From the cell containing the given text, extract its center point as [x, y] coordinate. 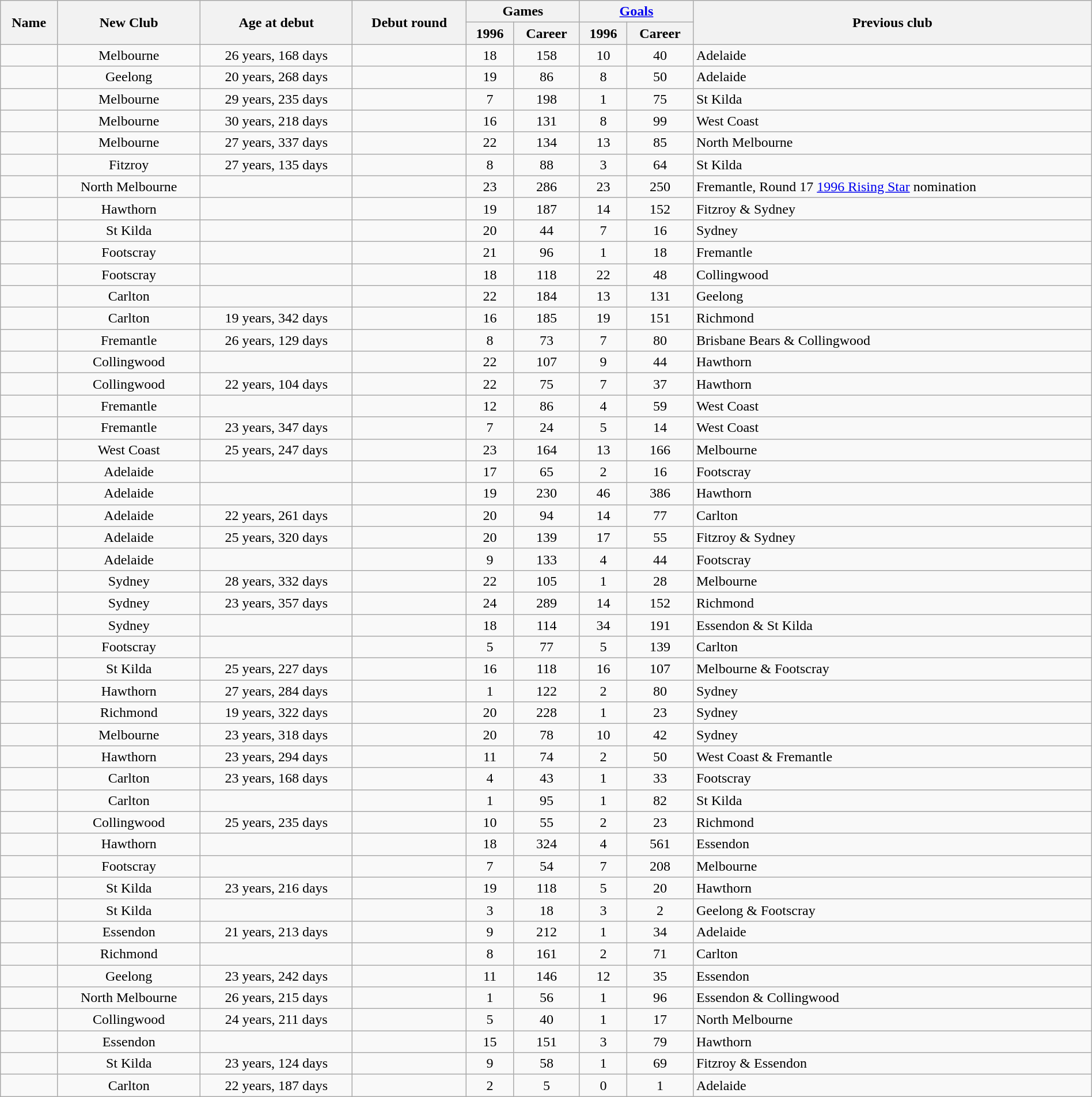
23 years, 216 days [276, 888]
88 [547, 165]
71 [660, 954]
35 [660, 976]
Debut round [409, 22]
29 years, 235 days [276, 99]
286 [547, 187]
212 [547, 932]
134 [547, 143]
324 [547, 844]
Fitzroy [129, 165]
Fremantle, Round 17 1996 Rising Star nomination [892, 187]
Previous club [892, 22]
26 years, 129 days [276, 340]
23 years, 318 days [276, 735]
Goals [636, 12]
122 [547, 691]
561 [660, 844]
23 years, 347 days [276, 428]
25 years, 235 days [276, 822]
20 years, 268 days [276, 77]
166 [660, 450]
65 [547, 472]
58 [547, 1064]
42 [660, 735]
27 years, 135 days [276, 165]
133 [547, 559]
230 [547, 494]
82 [660, 800]
28 years, 332 days [276, 581]
23 years, 242 days [276, 976]
Fitzroy & Essendon [892, 1064]
Name [29, 22]
21 [490, 252]
59 [660, 406]
24 years, 211 days [276, 1020]
28 [660, 581]
56 [547, 998]
191 [660, 625]
27 years, 284 days [276, 691]
146 [547, 976]
185 [547, 318]
26 years, 168 days [276, 55]
208 [660, 866]
48 [660, 275]
184 [547, 297]
74 [547, 757]
198 [547, 99]
289 [547, 603]
Essendon & Collingwood [892, 998]
37 [660, 384]
386 [660, 494]
22 years, 104 days [276, 384]
105 [547, 581]
25 years, 227 days [276, 669]
114 [547, 625]
23 years, 168 days [276, 779]
New Club [129, 22]
Brisbane Bears & Collingwood [892, 340]
19 years, 322 days [276, 713]
64 [660, 165]
22 years, 261 days [276, 515]
25 years, 247 days [276, 450]
Games [523, 12]
33 [660, 779]
250 [660, 187]
94 [547, 515]
161 [547, 954]
23 years, 124 days [276, 1064]
43 [547, 779]
Age at debut [276, 22]
27 years, 337 days [276, 143]
187 [547, 208]
54 [547, 866]
228 [547, 713]
22 years, 187 days [276, 1085]
95 [547, 800]
158 [547, 55]
Geelong & Footscray [892, 910]
79 [660, 1042]
25 years, 320 days [276, 537]
23 years, 357 days [276, 603]
164 [547, 450]
78 [547, 735]
West Coast & Fremantle [892, 757]
15 [490, 1042]
0 [603, 1085]
46 [603, 494]
23 years, 294 days [276, 757]
30 years, 218 days [276, 121]
69 [660, 1064]
Essendon & St Kilda [892, 625]
Melbourne & Footscray [892, 669]
99 [660, 121]
19 years, 342 days [276, 318]
73 [547, 340]
26 years, 215 days [276, 998]
85 [660, 143]
21 years, 213 days [276, 932]
